Return [x, y] of the center of cell containing provided text 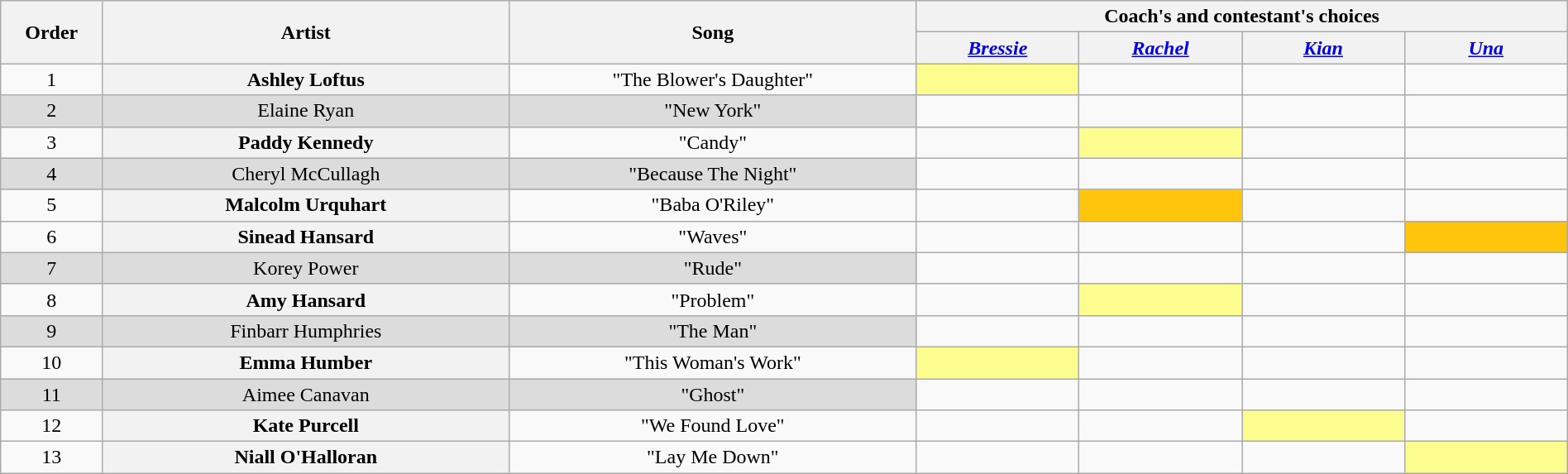
10 [51, 362]
1 [51, 79]
Coach's and contestant's choices [1242, 17]
Song [713, 32]
Rachel [1161, 48]
"The Man" [713, 331]
"The Blower's Daughter" [713, 79]
Amy Hansard [306, 299]
Ashley Loftus [306, 79]
"Ghost" [713, 395]
"Because The Night" [713, 174]
Kian [1323, 48]
8 [51, 299]
Bressie [997, 48]
Order [51, 32]
"Rude" [713, 268]
Aimee Canavan [306, 395]
12 [51, 426]
"Candy" [713, 142]
4 [51, 174]
Sinead Hansard [306, 237]
13 [51, 457]
"Waves" [713, 237]
Paddy Kennedy [306, 142]
Artist [306, 32]
7 [51, 268]
Elaine Ryan [306, 111]
11 [51, 395]
"New York" [713, 111]
Malcolm Urquhart [306, 205]
"This Woman's Work" [713, 362]
Kate Purcell [306, 426]
9 [51, 331]
Emma Humber [306, 362]
6 [51, 237]
Cheryl McCullagh [306, 174]
2 [51, 111]
"Lay Me Down" [713, 457]
"We Found Love" [713, 426]
3 [51, 142]
Korey Power [306, 268]
Finbarr Humphries [306, 331]
Niall O'Halloran [306, 457]
"Baba O'Riley" [713, 205]
Una [1485, 48]
5 [51, 205]
"Problem" [713, 299]
